Detect which cell encompasses the target text, then output its (x, y) center coordinate. 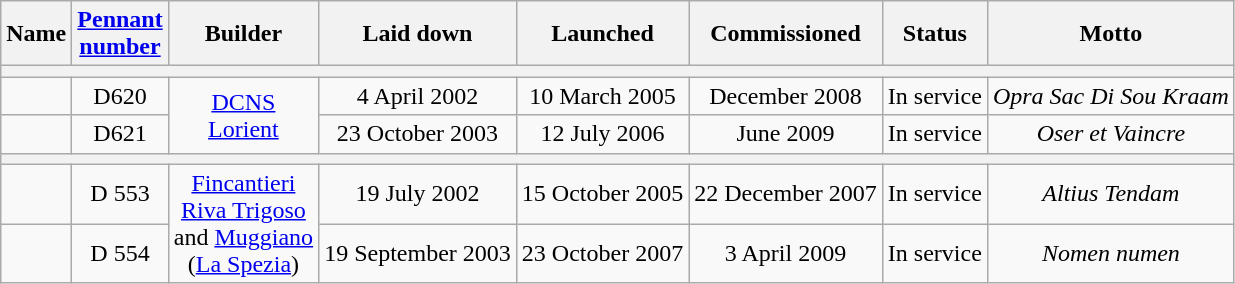
23 October 2007 (602, 254)
19 September 2003 (418, 254)
Opra Sac Di Sou Kraam (1110, 96)
Motto (1110, 34)
22 December 2007 (786, 194)
June 2009 (786, 134)
FincantieriRiva Trigosoand Muggiano (La Spezia) (243, 224)
December 2008 (786, 96)
D621 (120, 134)
15 October 2005 (602, 194)
D 553 (120, 194)
Commissioned (786, 34)
Nomen numen (1110, 254)
Status (934, 34)
Name (36, 34)
D 554 (120, 254)
Laid down (418, 34)
12 July 2006 (602, 134)
Launched (602, 34)
3 April 2009 (786, 254)
Pennantnumber (120, 34)
Altius Tendam (1110, 194)
DCNSLorient (243, 115)
19 July 2002 (418, 194)
Oser et Vaincre (1110, 134)
D620 (120, 96)
4 April 2002 (418, 96)
10 March 2005 (602, 96)
23 October 2003 (418, 134)
Builder (243, 34)
